Return the (x, y) coordinate for the center point of the cell that contains the specified text.  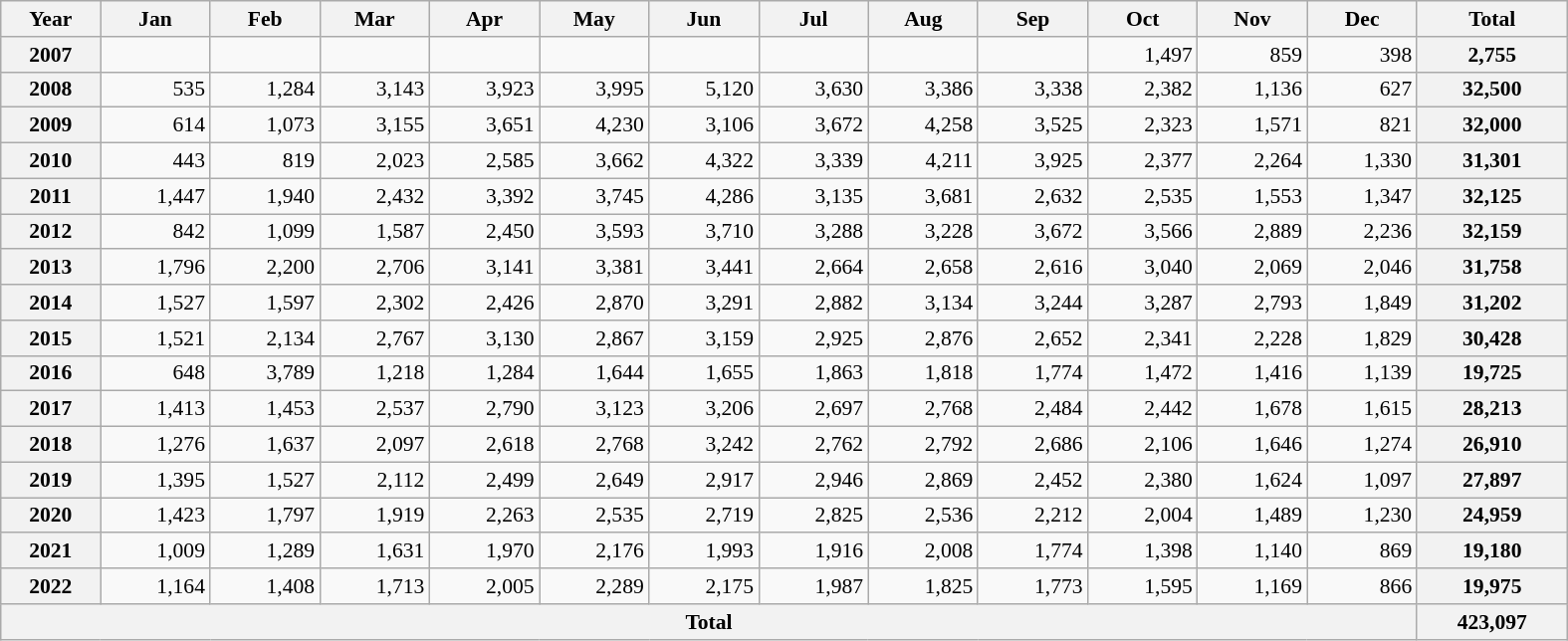
31,301 (1491, 161)
1,099 (265, 232)
3,681 (923, 196)
2,632 (1032, 196)
614 (155, 125)
2,004 (1143, 516)
28,213 (1491, 409)
3,392 (484, 196)
2,200 (265, 268)
1,073 (265, 125)
3,925 (1032, 161)
1,825 (923, 586)
1,416 (1252, 373)
1,447 (155, 196)
2,869 (923, 480)
1,773 (1032, 586)
2,536 (923, 516)
2,882 (813, 303)
1,571 (1252, 125)
1,916 (813, 551)
3,789 (265, 373)
2009 (51, 125)
1,347 (1362, 196)
4,258 (923, 125)
535 (155, 90)
4,230 (594, 125)
1,140 (1252, 551)
31,202 (1491, 303)
2007 (51, 55)
3,525 (1032, 125)
May (594, 19)
2,212 (1032, 516)
1,829 (1362, 338)
1,489 (1252, 516)
1,587 (374, 232)
2,442 (1143, 409)
2,706 (374, 268)
3,593 (594, 232)
2,889 (1252, 232)
1,646 (1252, 445)
3,242 (704, 445)
2,426 (484, 303)
2015 (51, 338)
1,413 (155, 409)
1,940 (265, 196)
2,452 (1032, 480)
2022 (51, 586)
2018 (51, 445)
2,263 (484, 516)
4,322 (704, 161)
2014 (51, 303)
2,870 (594, 303)
2,767 (374, 338)
3,381 (594, 268)
1,009 (155, 551)
19,975 (1491, 586)
3,651 (484, 125)
2,106 (1143, 445)
1,097 (1362, 480)
3,566 (1143, 232)
1,644 (594, 373)
1,970 (484, 551)
1,169 (1252, 586)
3,630 (813, 90)
31,758 (1491, 268)
1,289 (265, 551)
Jul (813, 19)
1,655 (704, 373)
2,377 (1143, 161)
2,825 (813, 516)
2,925 (813, 338)
2008 (51, 90)
1,521 (155, 338)
3,291 (704, 303)
2012 (51, 232)
1,624 (1252, 480)
819 (265, 161)
2016 (51, 373)
2,175 (704, 586)
2021 (51, 551)
2,236 (1362, 232)
1,993 (704, 551)
Feb (265, 19)
4,211 (923, 161)
1,453 (265, 409)
2,755 (1491, 55)
2,228 (1252, 338)
1,330 (1362, 161)
2,112 (374, 480)
3,155 (374, 125)
1,919 (374, 516)
1,631 (374, 551)
398 (1362, 55)
2,323 (1143, 125)
2,380 (1143, 480)
2,008 (923, 551)
3,287 (1143, 303)
1,713 (374, 586)
2,341 (1143, 338)
Aug (923, 19)
1,218 (374, 373)
1,615 (1362, 409)
2,382 (1143, 90)
30,428 (1491, 338)
1,797 (265, 516)
32,159 (1491, 232)
3,745 (594, 196)
2,264 (1252, 161)
2,719 (704, 516)
2,652 (1032, 338)
3,040 (1143, 268)
866 (1362, 586)
1,136 (1252, 90)
2,302 (374, 303)
1,398 (1143, 551)
32,500 (1491, 90)
423,097 (1491, 622)
2,664 (813, 268)
1,408 (265, 586)
3,288 (813, 232)
2,069 (1252, 268)
2013 (51, 268)
2,484 (1032, 409)
2,790 (484, 409)
1,230 (1362, 516)
2,686 (1032, 445)
1,274 (1362, 445)
32,125 (1491, 196)
3,339 (813, 161)
1,678 (1252, 409)
1,637 (265, 445)
Mar (374, 19)
1,863 (813, 373)
2,097 (374, 445)
Sep (1032, 19)
3,923 (484, 90)
1,139 (1362, 373)
Dec (1362, 19)
2,046 (1362, 268)
3,662 (594, 161)
24,959 (1491, 516)
5,120 (704, 90)
869 (1362, 551)
2019 (51, 480)
Apr (484, 19)
1,597 (265, 303)
3,123 (594, 409)
821 (1362, 125)
1,472 (1143, 373)
1,553 (1252, 196)
4,286 (704, 196)
Oct (1143, 19)
3,710 (704, 232)
Jan (155, 19)
2,616 (1032, 268)
2,658 (923, 268)
3,386 (923, 90)
2,867 (594, 338)
2011 (51, 196)
1,849 (1362, 303)
1,164 (155, 586)
3,228 (923, 232)
1,395 (155, 480)
1,497 (1143, 55)
2010 (51, 161)
2,450 (484, 232)
3,143 (374, 90)
2,876 (923, 338)
3,995 (594, 90)
2,917 (704, 480)
1,818 (923, 373)
32,000 (1491, 125)
1,423 (155, 516)
2,537 (374, 409)
3,338 (1032, 90)
26,910 (1491, 445)
3,134 (923, 303)
2,134 (265, 338)
3,141 (484, 268)
2,023 (374, 161)
Year (51, 19)
3,106 (704, 125)
3,244 (1032, 303)
2,649 (594, 480)
2,792 (923, 445)
1,595 (1143, 586)
2,946 (813, 480)
2,618 (484, 445)
2,697 (813, 409)
Nov (1252, 19)
2,289 (594, 586)
2020 (51, 516)
3,206 (704, 409)
3,130 (484, 338)
Jun (704, 19)
627 (1362, 90)
2,499 (484, 480)
842 (155, 232)
2,793 (1252, 303)
2,005 (484, 586)
27,897 (1491, 480)
19,180 (1491, 551)
648 (155, 373)
1,276 (155, 445)
859 (1252, 55)
2,762 (813, 445)
3,159 (704, 338)
1,987 (813, 586)
1,796 (155, 268)
19,725 (1491, 373)
2017 (51, 409)
2,432 (374, 196)
3,441 (704, 268)
3,135 (813, 196)
443 (155, 161)
2,585 (484, 161)
2,176 (594, 551)
